Output the [x, y] coordinate of the center of the cell containing the given text.  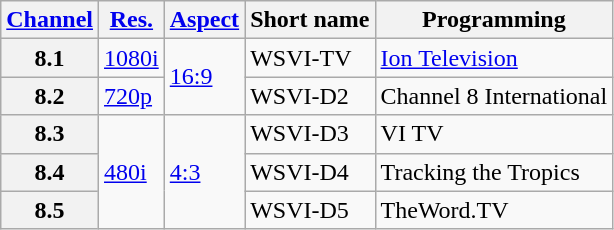
16:9 [204, 77]
720p [132, 96]
8.3 [50, 134]
8.4 [50, 172]
480i [132, 172]
WSVI-D3 [310, 134]
Aspect [204, 20]
1080i [132, 58]
Channel [50, 20]
WSVI-TV [310, 58]
Short name [310, 20]
Channel 8 International [494, 96]
Ion Television [494, 58]
Tracking the Tropics [494, 172]
WSVI-D5 [310, 210]
Programming [494, 20]
WSVI-D2 [310, 96]
8.1 [50, 58]
4:3 [204, 172]
VI TV [494, 134]
Res. [132, 20]
TheWord.TV [494, 210]
8.2 [50, 96]
8.5 [50, 210]
WSVI-D4 [310, 172]
